Return the [x, y] coordinate for the center point of the cell that contains the specified text.  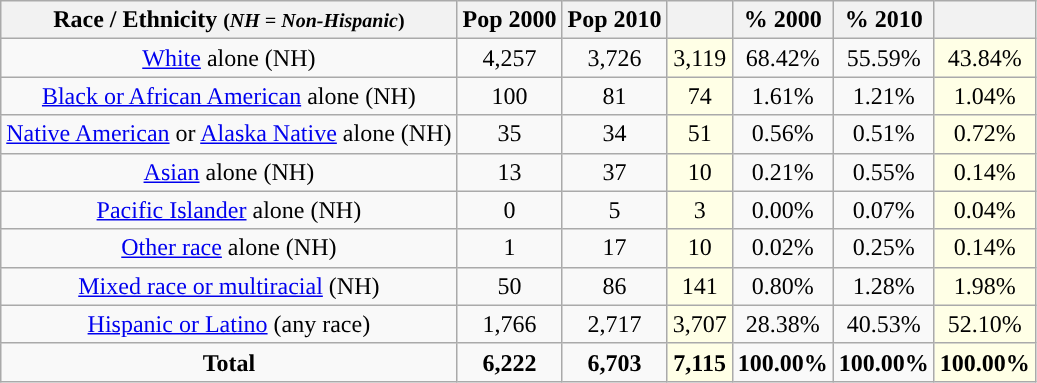
0.07% [884, 210]
1.28% [884, 286]
43.84% [984, 58]
2,717 [614, 324]
4,257 [510, 58]
Pop 2010 [614, 20]
Race / Ethnicity (NH = Non-Hispanic) [229, 20]
40.53% [884, 324]
34 [614, 134]
17 [614, 248]
50 [510, 286]
28.38% [782, 324]
51 [700, 134]
1.21% [884, 96]
7,115 [700, 362]
6,222 [510, 362]
0.51% [884, 134]
68.42% [782, 58]
3,119 [700, 58]
100 [510, 96]
1,766 [510, 324]
52.10% [984, 324]
3,707 [700, 324]
13 [510, 172]
Pacific Islander alone (NH) [229, 210]
55.59% [884, 58]
0.04% [984, 210]
37 [614, 172]
0.25% [884, 248]
86 [614, 286]
Native American or Alaska Native alone (NH) [229, 134]
1.98% [984, 286]
Hispanic or Latino (any race) [229, 324]
0.56% [782, 134]
Asian alone (NH) [229, 172]
74 [700, 96]
Black or African American alone (NH) [229, 96]
5 [614, 210]
0 [510, 210]
Total [229, 362]
Pop 2000 [510, 20]
3,726 [614, 58]
0.21% [782, 172]
Other race alone (NH) [229, 248]
Mixed race or multiracial (NH) [229, 286]
1 [510, 248]
0.72% [984, 134]
0.02% [782, 248]
1.04% [984, 96]
0.80% [782, 286]
141 [700, 286]
6,703 [614, 362]
% 2010 [884, 20]
0.00% [782, 210]
0.55% [884, 172]
3 [700, 210]
35 [510, 134]
% 2000 [782, 20]
White alone (NH) [229, 58]
1.61% [782, 96]
81 [614, 96]
